Identify which cell holds the provided text, then report its [x, y] central coordinate. 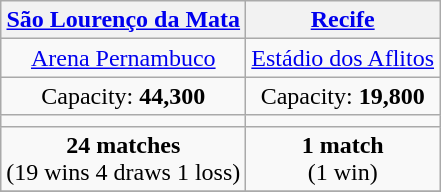
Capacity: 19,800 [343, 96]
Capacity: 44,300 [124, 96]
Arena Pernambuco [124, 58]
São Lourenço da Mata [124, 20]
Recife [343, 20]
24 matches(19 wins 4 draws 1 loss) [124, 158]
1 match(1 win) [343, 158]
Estádio dos Aflitos [343, 58]
